Output the (x, y) coordinate of the center of the cell containing the given text.  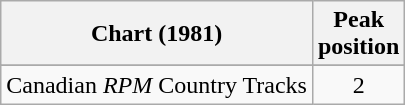
2 (358, 85)
Chart (1981) (157, 34)
Peakposition (358, 34)
Canadian RPM Country Tracks (157, 85)
